From the cell containing the given text, extract its center point as (X, Y) coordinate. 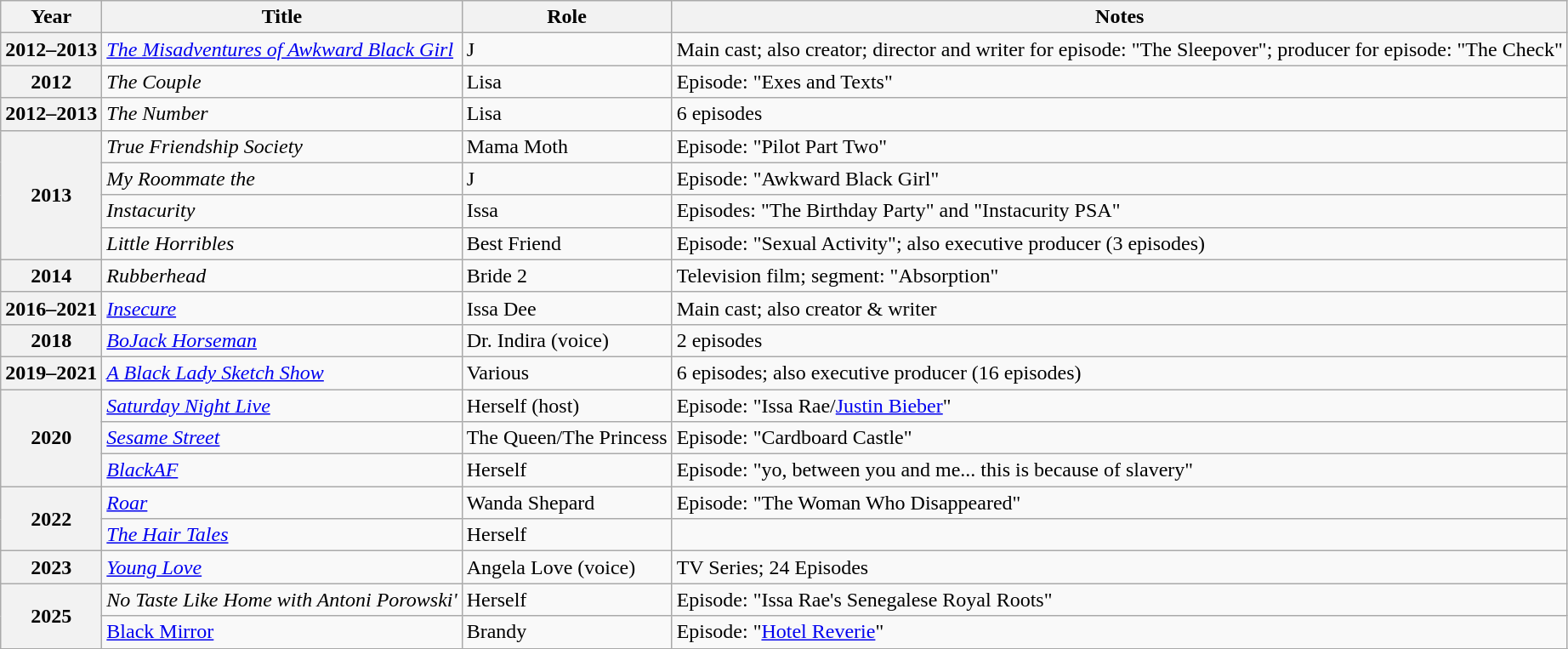
Instacurity (282, 211)
2016–2021 (51, 308)
Issa Dee (566, 308)
Black Mirror (282, 632)
2014 (51, 276)
Episode: "Awkward Black Girl" (1119, 179)
2022 (51, 519)
No Taste Like Home with Antoni Porowski' (282, 600)
BlackAF (282, 470)
True Friendship Society (282, 146)
Episode: "The Woman Who Disappeared" (1119, 503)
Bride 2 (566, 276)
2013 (51, 195)
Mama Moth (566, 146)
2019–2021 (51, 373)
Episode: "Cardboard Castle" (1119, 438)
Issa (566, 211)
Rubberhead (282, 276)
Episode: "Exes and Texts" (1119, 82)
Young Love (282, 567)
Roar (282, 503)
The Number (282, 114)
Episode: "Issa Rae/Justin Bieber" (1119, 406)
Main cast; also creator; director and writer for episode: "The Sleepover"; producer for episode: "The Check" (1119, 49)
Saturday Night Live (282, 406)
Episode: "Sexual Activity"; also executive producer (3 episodes) (1119, 243)
TV Series; 24 Episodes (1119, 567)
Notes (1119, 17)
Year (51, 17)
Main cast; also creator & writer (1119, 308)
Episode: "Issa Rae's Senegalese Royal Roots" (1119, 600)
2025 (51, 616)
Various (566, 373)
2 episodes (1119, 340)
My Roommate the (282, 179)
6 episodes; also executive producer (16 episodes) (1119, 373)
The Queen/The Princess (566, 438)
Dr. Indira (voice) (566, 340)
2018 (51, 340)
2012 (51, 82)
The Hair Tales (282, 535)
Angela Love (voice) (566, 567)
The Couple (282, 82)
Television film; segment: "Absorption" (1119, 276)
6 episodes (1119, 114)
Insecure (282, 308)
Episodes: "The Birthday Party" and "Instacurity PSA" (1119, 211)
Episode: "yo, between you and me... this is because of slavery" (1119, 470)
Sesame Street (282, 438)
Episode: "Pilot Part Two" (1119, 146)
Title (282, 17)
Herself (host) (566, 406)
Episode: "Hotel Reverie" (1119, 632)
2020 (51, 438)
The Misadventures of Awkward Black Girl (282, 49)
Brandy (566, 632)
Wanda Shepard (566, 503)
Best Friend (566, 243)
Role (566, 17)
2023 (51, 567)
A Black Lady Sketch Show (282, 373)
BoJack Horseman (282, 340)
Little Horribles (282, 243)
